Search for the cell housing the specified text and yield its [X, Y] center coordinate. 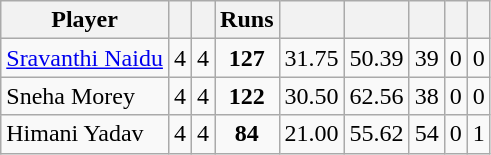
Sneha Morey [85, 96]
Sravanthi Naidu [85, 58]
54 [426, 134]
Runs [247, 20]
31.75 [312, 58]
62.56 [376, 96]
84 [247, 134]
55.62 [376, 134]
30.50 [312, 96]
Himani Yadav [85, 134]
127 [247, 58]
21.00 [312, 134]
39 [426, 58]
1 [478, 134]
50.39 [376, 58]
Player [85, 20]
122 [247, 96]
38 [426, 96]
